For the text-containing cell, return its midpoint in [X, Y] coordinate format. 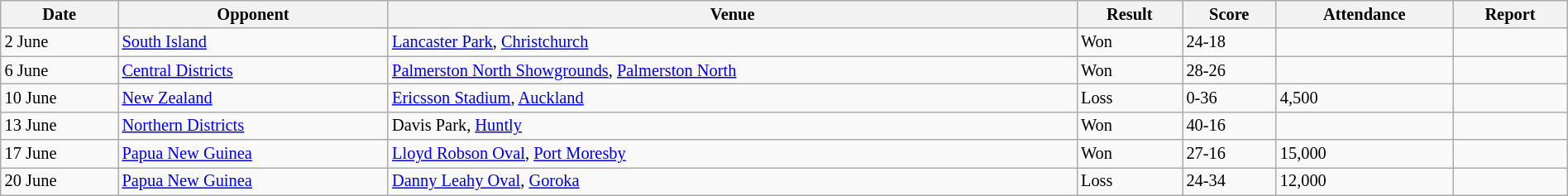
24-18 [1229, 42]
Ericsson Stadium, Auckland [733, 98]
Result [1130, 14]
17 June [60, 154]
Opponent [253, 14]
Score [1229, 14]
Lloyd Robson Oval, Port Moresby [733, 154]
Danny Leahy Oval, Goroka [733, 181]
Attendance [1365, 14]
South Island [253, 42]
Central Districts [253, 70]
40-16 [1229, 126]
Lancaster Park, Christchurch [733, 42]
Davis Park, Huntly [733, 126]
4,500 [1365, 98]
Report [1510, 14]
Venue [733, 14]
28-26 [1229, 70]
27-16 [1229, 154]
Date [60, 14]
12,000 [1365, 181]
New Zealand [253, 98]
24-34 [1229, 181]
10 June [60, 98]
0-36 [1229, 98]
2 June [60, 42]
Palmerston North Showgrounds, Palmerston North [733, 70]
15,000 [1365, 154]
6 June [60, 70]
20 June [60, 181]
13 June [60, 126]
Northern Districts [253, 126]
